Output the (X, Y) coordinate of the center of the cell containing the given text.  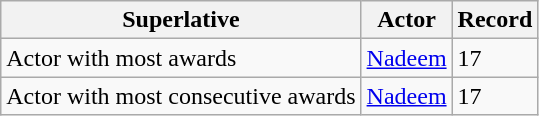
Actor with most consecutive awards (181, 96)
Superlative (181, 20)
Actor with most awards (181, 58)
Actor (406, 20)
Record (495, 20)
